Pinpoint the cell where the given text exists, returning its (x, y) midpoint coordinate. 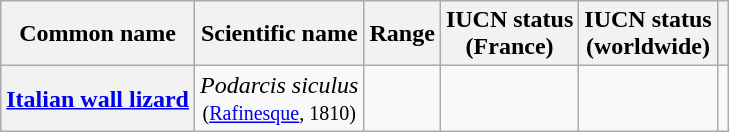
IUCN status(France) (509, 34)
Italian wall lizard (98, 98)
IUCN status(worldwide) (648, 34)
Range (402, 34)
Scientific name (279, 34)
Podarcis siculus(Rafinesque, 1810) (279, 98)
Common name (98, 34)
